Return the (x, y) coordinate for the center point of the cell that contains the specified text.  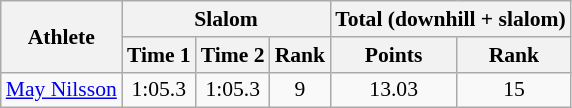
9 (300, 90)
Slalom (226, 19)
May Nilsson (62, 90)
Points (394, 55)
13.03 (394, 90)
Time 1 (159, 55)
Athlete (62, 36)
Time 2 (233, 55)
Total (downhill + slalom) (450, 19)
15 (514, 90)
